From the cell containing the given text, extract its center point as [x, y] coordinate. 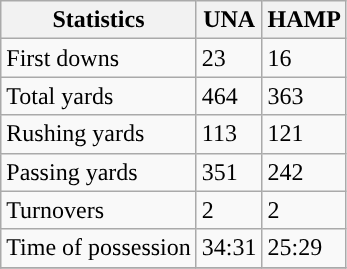
Total yards [99, 96]
HAMP [304, 20]
242 [304, 172]
351 [229, 172]
34:31 [229, 248]
16 [304, 58]
113 [229, 134]
23 [229, 58]
Statistics [99, 20]
First downs [99, 58]
Turnovers [99, 210]
363 [304, 96]
UNA [229, 20]
Time of possession [99, 248]
25:29 [304, 248]
464 [229, 96]
Passing yards [99, 172]
Rushing yards [99, 134]
121 [304, 134]
